Extract the [x, y] coordinate from the center of the cell holding the provided text.  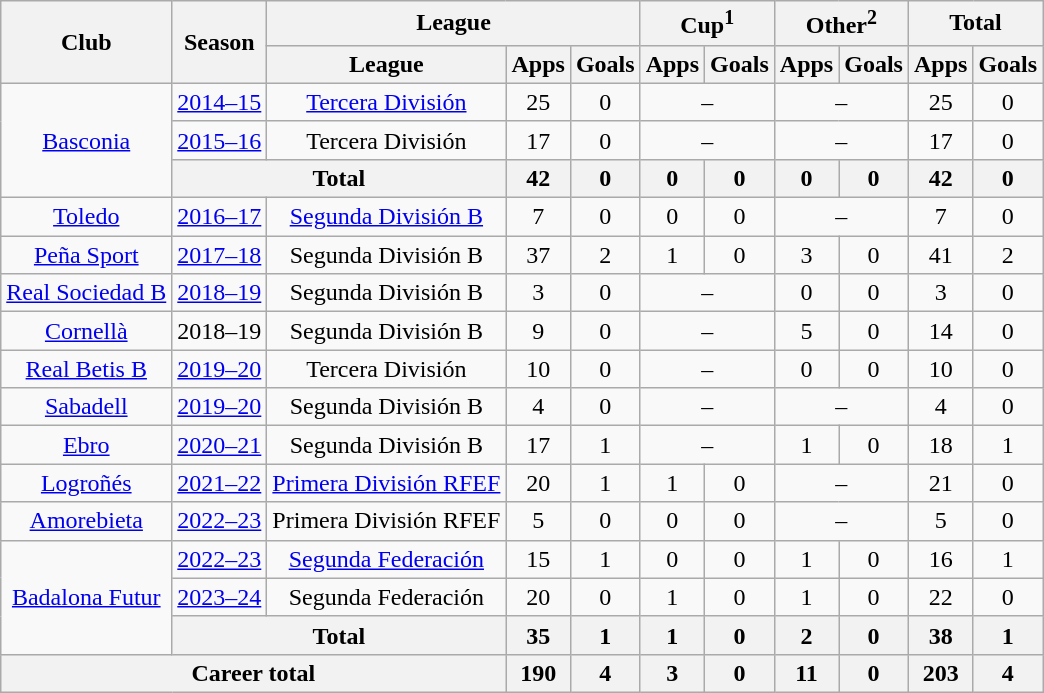
2015–16 [220, 140]
Cup1 [707, 24]
2021–22 [220, 483]
18 [940, 445]
Career total [254, 673]
35 [538, 635]
2014–15 [220, 102]
Season [220, 42]
Sabadell [86, 407]
Toledo [86, 217]
Amorebieta [86, 521]
Club [86, 42]
Real Sociedad B [86, 293]
2020–21 [220, 445]
Other2 [841, 24]
38 [940, 635]
14 [940, 331]
Badalona Futur [86, 597]
41 [940, 255]
Cornellà [86, 331]
37 [538, 255]
Basconia [86, 140]
9 [538, 331]
Peña Sport [86, 255]
203 [940, 673]
21 [940, 483]
190 [538, 673]
15 [538, 559]
2023–24 [220, 597]
11 [806, 673]
Ebro [86, 445]
16 [940, 559]
Real Betis B [86, 369]
2016–17 [220, 217]
22 [940, 597]
2017–18 [220, 255]
Logroñés [86, 483]
